Extract the (x, y) coordinate from the center of the cell holding the provided text.  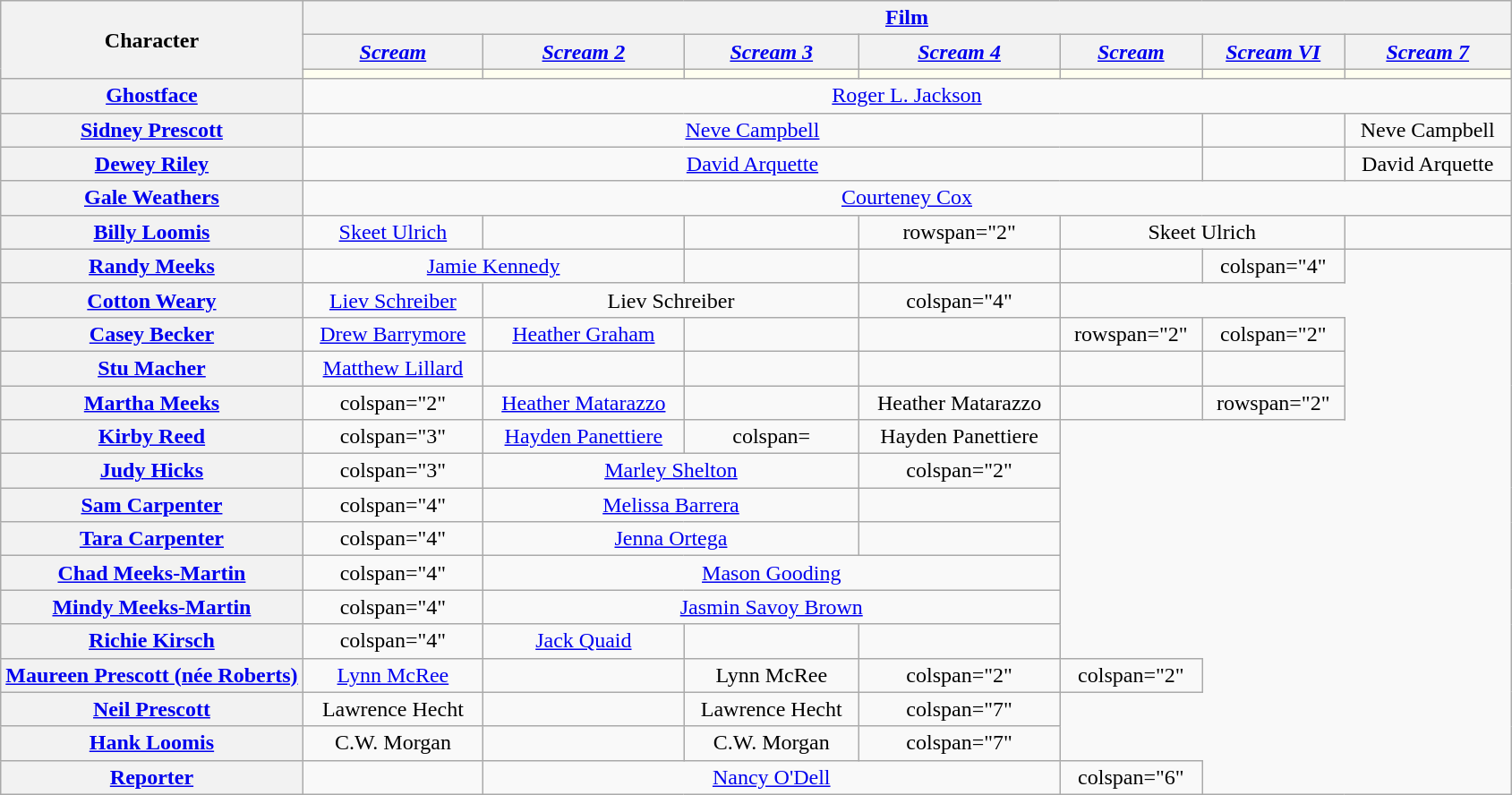
Mason Gooding (772, 573)
Film (907, 18)
Randy Meeks (152, 266)
Character (152, 39)
Scream VI (1273, 52)
Kirby Reed (152, 437)
Maureen Prescott (née Roberts) (152, 675)
Melissa Barrera (671, 505)
Courteney Cox (907, 198)
Jasmin Savoy Brown (772, 607)
Dewey Riley (152, 164)
Jack Quaid (584, 641)
Chad Meeks-Martin (152, 573)
Mindy Meeks-Martin (152, 607)
Roger L. Jackson (907, 96)
Nancy O'Dell (772, 777)
colspan= (772, 437)
Marley Shelton (671, 471)
Jamie Kennedy (493, 266)
Casey Becker (152, 334)
Scream 4 (960, 52)
Gale Weathers (152, 198)
Drew Barrymore (392, 334)
Sam Carpenter (152, 505)
Billy Loomis (152, 232)
Reporter (152, 777)
Scream 7 (1428, 52)
Scream 3 (772, 52)
Judy Hicks (152, 471)
Jenna Ortega (671, 539)
Sidney Prescott (152, 130)
Scream 2 (584, 52)
Hank Loomis (152, 743)
Tara Carpenter (152, 539)
Martha Meeks (152, 402)
Stu Macher (152, 368)
colspan="6" (1132, 777)
Cotton Weary (152, 300)
Richie Kirsch (152, 641)
Ghostface (152, 96)
Neil Prescott (152, 709)
Matthew Lillard (392, 368)
Heather Graham (584, 334)
